Return the [x, y] coordinate for the center point of the cell that contains the specified text.  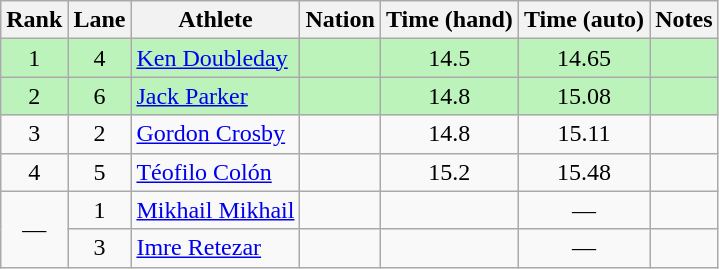
Lane [100, 20]
Jack Parker [216, 96]
6 [100, 96]
14.5 [449, 58]
Téofilo Colón [216, 172]
Athlete [216, 20]
14.65 [584, 58]
Time (auto) [584, 20]
Nation [340, 20]
Notes [684, 20]
15.2 [449, 172]
5 [100, 172]
Gordon Crosby [216, 134]
Mikhail Mikhail [216, 210]
Rank [34, 20]
15.48 [584, 172]
Imre Retezar [216, 248]
Ken Doubleday [216, 58]
15.11 [584, 134]
15.08 [584, 96]
Time (hand) [449, 20]
